Determine the (x, y) coordinate at the center of the cell enclosing the given text.  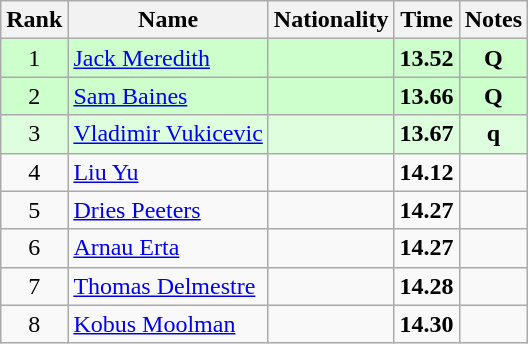
13.52 (426, 58)
6 (34, 248)
q (493, 134)
Jack Meredith (168, 58)
Sam Baines (168, 96)
13.66 (426, 96)
3 (34, 134)
Time (426, 20)
Liu Yu (168, 172)
Vladimir Vukicevic (168, 134)
14.30 (426, 324)
Dries Peeters (168, 210)
Arnau Erta (168, 248)
1 (34, 58)
4 (34, 172)
13.67 (426, 134)
Kobus Moolman (168, 324)
8 (34, 324)
Rank (34, 20)
Name (168, 20)
Nationality (331, 20)
7 (34, 286)
Notes (493, 20)
5 (34, 210)
Thomas Delmestre (168, 286)
2 (34, 96)
14.12 (426, 172)
14.28 (426, 286)
